Provide the [X, Y] coordinate of the cell's center where the given text is located.  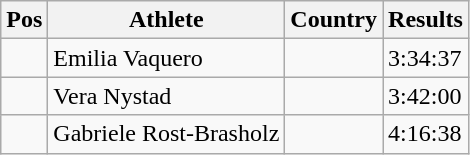
Country [334, 20]
Athlete [166, 20]
4:16:38 [426, 134]
Vera Nystad [166, 96]
Pos [24, 20]
3:34:37 [426, 58]
3:42:00 [426, 96]
Emilia Vaquero [166, 58]
Gabriele Rost-Brasholz [166, 134]
Results [426, 20]
